For the text-containing cell, return its midpoint in (x, y) coordinate format. 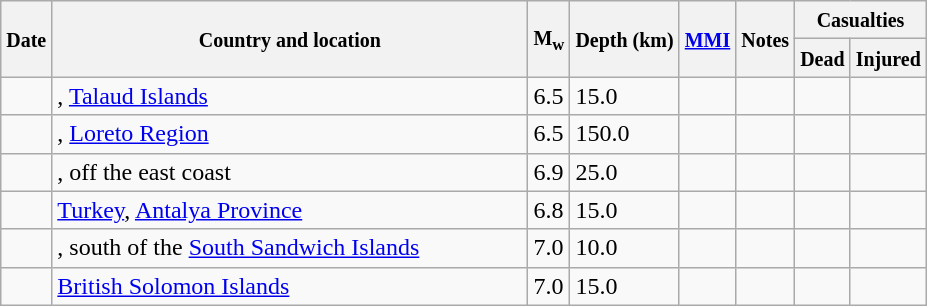
Injured (888, 58)
British Solomon Islands (290, 286)
, south of the South Sandwich Islands (290, 248)
6.9 (549, 172)
, Talaud Islands (290, 96)
10.0 (624, 248)
6.8 (549, 210)
Notes (766, 39)
Country and location (290, 39)
Date (26, 39)
Turkey, Antalya Province (290, 210)
Mw (549, 39)
, off the east coast (290, 172)
Depth (km) (624, 39)
150.0 (624, 134)
Casualties (861, 20)
25.0 (624, 172)
Dead (823, 58)
MMI (708, 39)
, Loreto Region (290, 134)
